Scan for the cell matching the given text and deliver its [X, Y] coordinate at center. 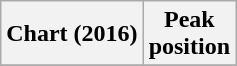
Chart (2016) [72, 34]
Peakposition [189, 34]
